Scan for the cell matching the given text and deliver its (x, y) coordinate at center. 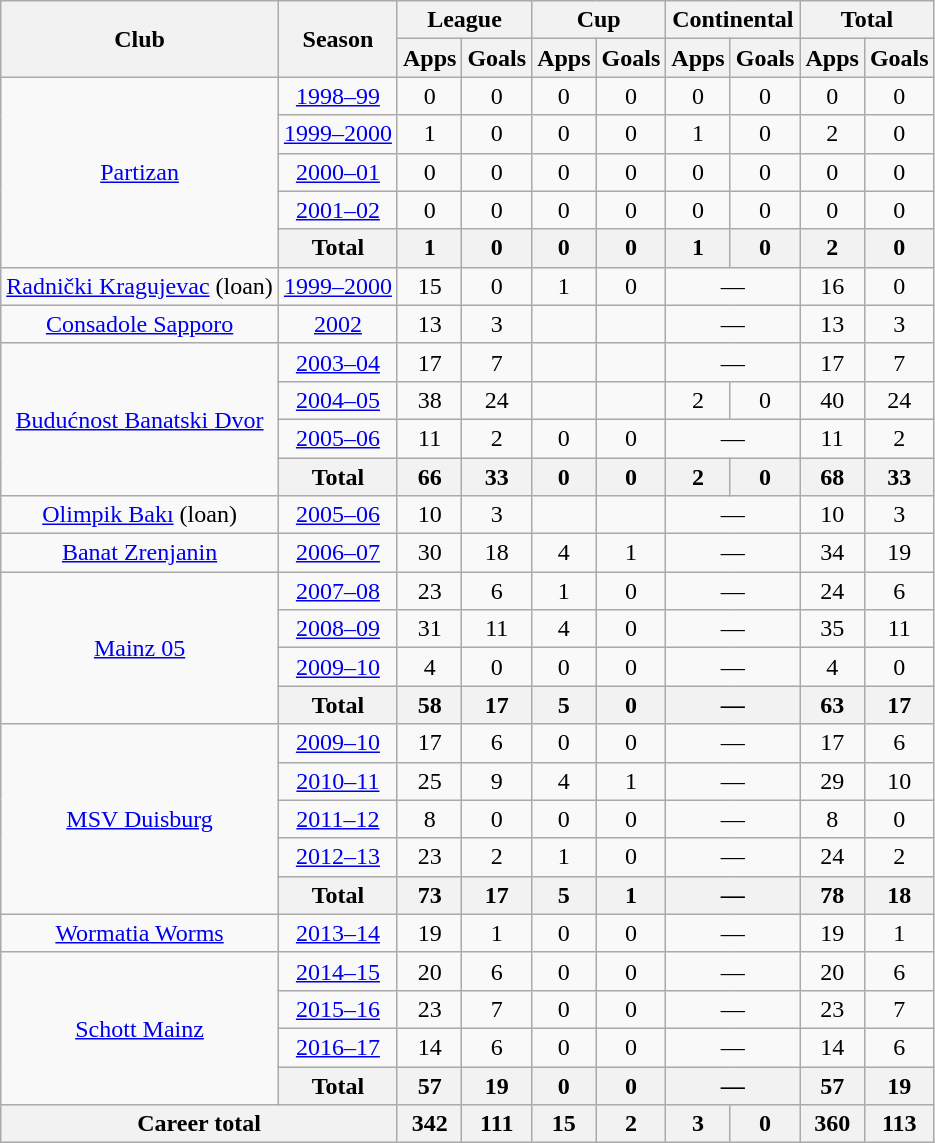
Club (140, 39)
34 (832, 553)
2008–09 (338, 629)
66 (429, 477)
Season (338, 39)
MSV Duisburg (140, 819)
Cup (599, 20)
2000–01 (338, 172)
2010–11 (338, 781)
2016–17 (338, 1047)
360 (832, 1124)
Wormatia Worms (140, 933)
2015–16 (338, 1009)
2007–08 (338, 591)
68 (832, 477)
Radnički Kragujevac (loan) (140, 286)
2003–04 (338, 362)
2002 (338, 324)
342 (429, 1124)
Career total (200, 1124)
25 (429, 781)
Olimpik Bakı (loan) (140, 515)
29 (832, 781)
113 (899, 1124)
38 (429, 400)
Banat Zrenjanin (140, 553)
2013–14 (338, 933)
63 (832, 705)
2004–05 (338, 400)
Partizan (140, 172)
9 (497, 781)
73 (429, 895)
111 (497, 1124)
2001–02 (338, 210)
League (464, 20)
40 (832, 400)
Mainz 05 (140, 648)
30 (429, 553)
Budućnost Banatski Dvor (140, 419)
2011–12 (338, 819)
31 (429, 629)
1998–99 (338, 96)
16 (832, 286)
Schott Mainz (140, 1028)
2006–07 (338, 553)
Consadole Sapporo (140, 324)
35 (832, 629)
Continental (733, 20)
78 (832, 895)
2012–13 (338, 857)
58 (429, 705)
2014–15 (338, 971)
